For the text-containing cell, return its midpoint in (x, y) coordinate format. 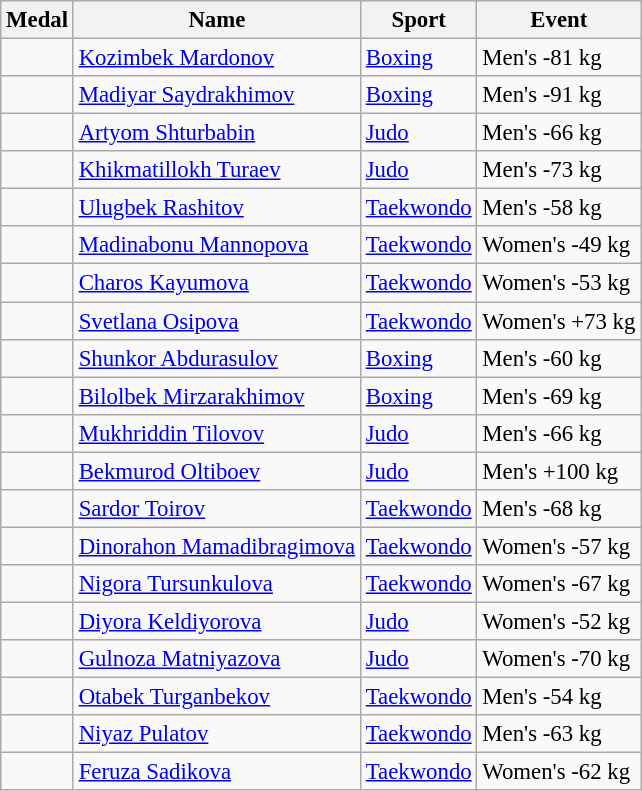
Medal (38, 20)
Otabek Turganbekov (216, 697)
Madinabonu Mannopova (216, 245)
Khikmatillokh Turaev (216, 170)
Men's -73 kg (559, 170)
Women's -57 kg (559, 546)
Men's -69 kg (559, 396)
Men's -54 kg (559, 697)
Sardor Toirov (216, 509)
Feruza Sadikova (216, 772)
Name (216, 20)
Bekmurod Oltiboev (216, 471)
Women's -49 kg (559, 245)
Ulugbek Rashitov (216, 208)
Women's +73 kg (559, 321)
Men's -58 kg (559, 208)
Diyora Keldiyorova (216, 621)
Women's -52 kg (559, 621)
Charos Kayumova (216, 283)
Shunkor Abdurasulov (216, 358)
Sport (418, 20)
Men's -68 kg (559, 509)
Men's -63 kg (559, 734)
Men's -91 kg (559, 95)
Madiyar Saydrakhimov (216, 95)
Bilolbek Mirzarakhimov (216, 396)
Artyom Shturbabin (216, 133)
Mukhriddin Tilovov (216, 433)
Men's -60 kg (559, 358)
Nigora Tursunkulova (216, 584)
Women's -70 kg (559, 659)
Event (559, 20)
Dinorahon Mamadibragimova (216, 546)
Niyaz Pulatov (216, 734)
Kozimbek Mardonov (216, 58)
Svetlana Osipova (216, 321)
Women's -67 kg (559, 584)
Men's -81 kg (559, 58)
Women's -62 kg (559, 772)
Gulnoza Matniyazova (216, 659)
Women's -53 kg (559, 283)
Men's +100 kg (559, 471)
